For the text-containing cell, return its midpoint in [X, Y] coordinate format. 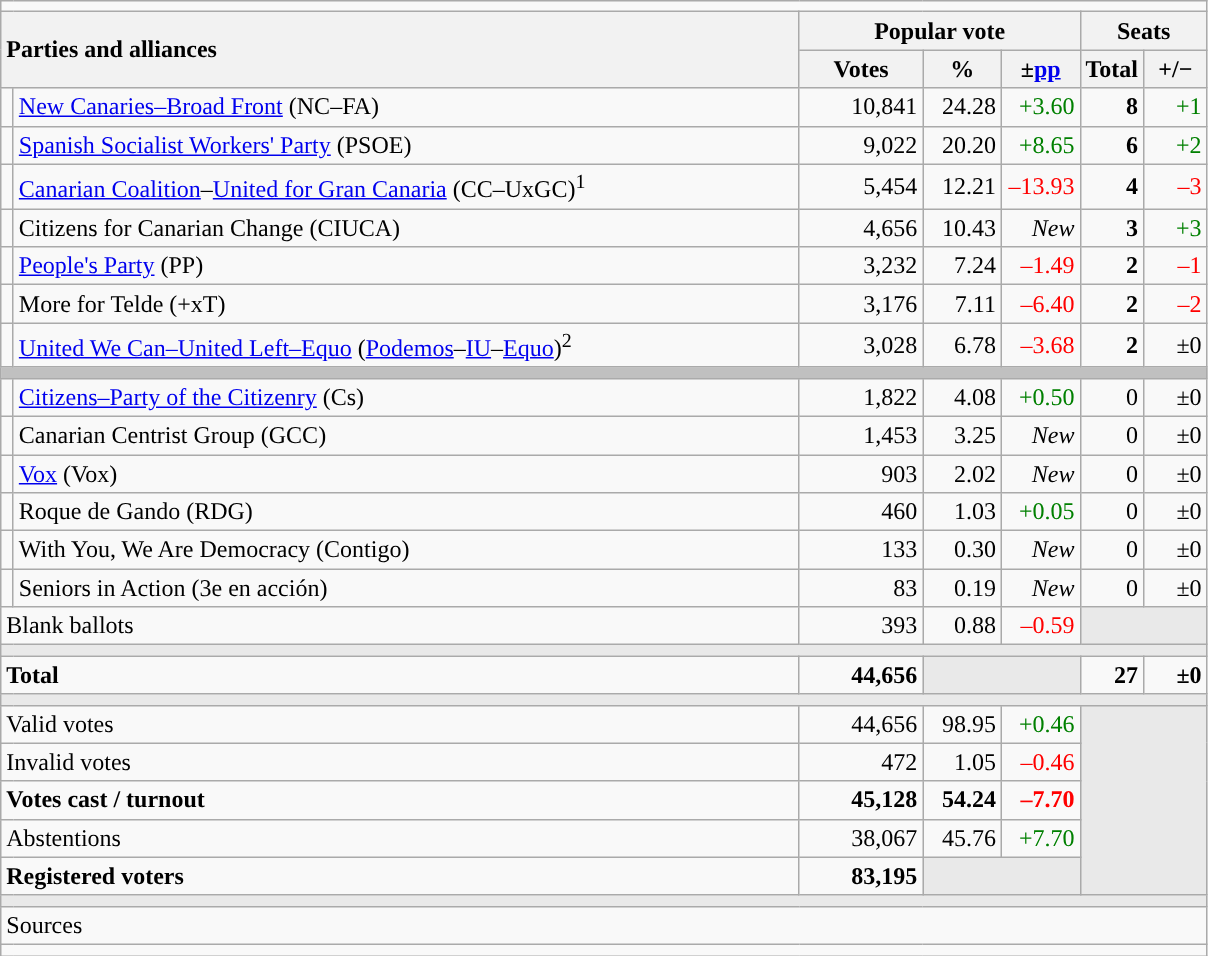
% [962, 69]
Canarian Centrist Group (GCC) [406, 435]
+1 [1176, 107]
27 [1112, 675]
6 [1112, 145]
Popular vote [940, 31]
4,656 [861, 228]
+/− [1176, 69]
Votes [861, 69]
Abstentions [400, 838]
Blank ballots [400, 626]
–1 [1176, 266]
1.03 [962, 512]
98.95 [962, 724]
10,841 [861, 107]
Parties and alliances [400, 50]
United We Can–United Left–Equo (Podemos–IU–Equo)2 [406, 346]
±pp [1040, 69]
903 [861, 474]
83,195 [861, 876]
83 [861, 588]
–2 [1176, 304]
9,022 [861, 145]
–0.46 [1040, 762]
Citizens–Party of the Citizenry (Cs) [406, 397]
–1.49 [1040, 266]
New Canaries–Broad Front (NC–FA) [406, 107]
Votes cast / turnout [400, 800]
Sources [604, 925]
+0.05 [1040, 512]
5,454 [861, 186]
12.21 [962, 186]
472 [861, 762]
People's Party (PP) [406, 266]
+7.70 [1040, 838]
393 [861, 626]
6.78 [962, 346]
+0.50 [1040, 397]
1.05 [962, 762]
Roque de Gando (RDG) [406, 512]
3 [1112, 228]
–3.68 [1040, 346]
+3.60 [1040, 107]
1,822 [861, 397]
+2 [1176, 145]
+0.46 [1040, 724]
2.02 [962, 474]
More for Telde (+xT) [406, 304]
0.30 [962, 550]
7.11 [962, 304]
20.20 [962, 145]
Invalid votes [400, 762]
Valid votes [400, 724]
8 [1112, 107]
–0.59 [1040, 626]
–13.93 [1040, 186]
45,128 [861, 800]
0.19 [962, 588]
+8.65 [1040, 145]
Registered voters [400, 876]
Citizens for Canarian Change (CIUCA) [406, 228]
3.25 [962, 435]
4 [1112, 186]
460 [861, 512]
0.88 [962, 626]
Canarian Coalition–United for Gran Canaria (CC–UxGC)1 [406, 186]
133 [861, 550]
38,067 [861, 838]
3,176 [861, 304]
7.24 [962, 266]
Seniors in Action (3e en acción) [406, 588]
–6.40 [1040, 304]
54.24 [962, 800]
+3 [1176, 228]
1,453 [861, 435]
Seats [1144, 31]
–3 [1176, 186]
10.43 [962, 228]
3,028 [861, 346]
45.76 [962, 838]
–7.70 [1040, 800]
3,232 [861, 266]
4.08 [962, 397]
24.28 [962, 107]
With You, We Are Democracy (Contigo) [406, 550]
Spanish Socialist Workers' Party (PSOE) [406, 145]
Vox (Vox) [406, 474]
